From the cell containing the given text, extract its center point as (X, Y) coordinate. 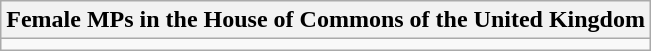
Female MPs in the House of Commons of the United Kingdom (326, 20)
